Return (x, y) of the center of cell containing provided text 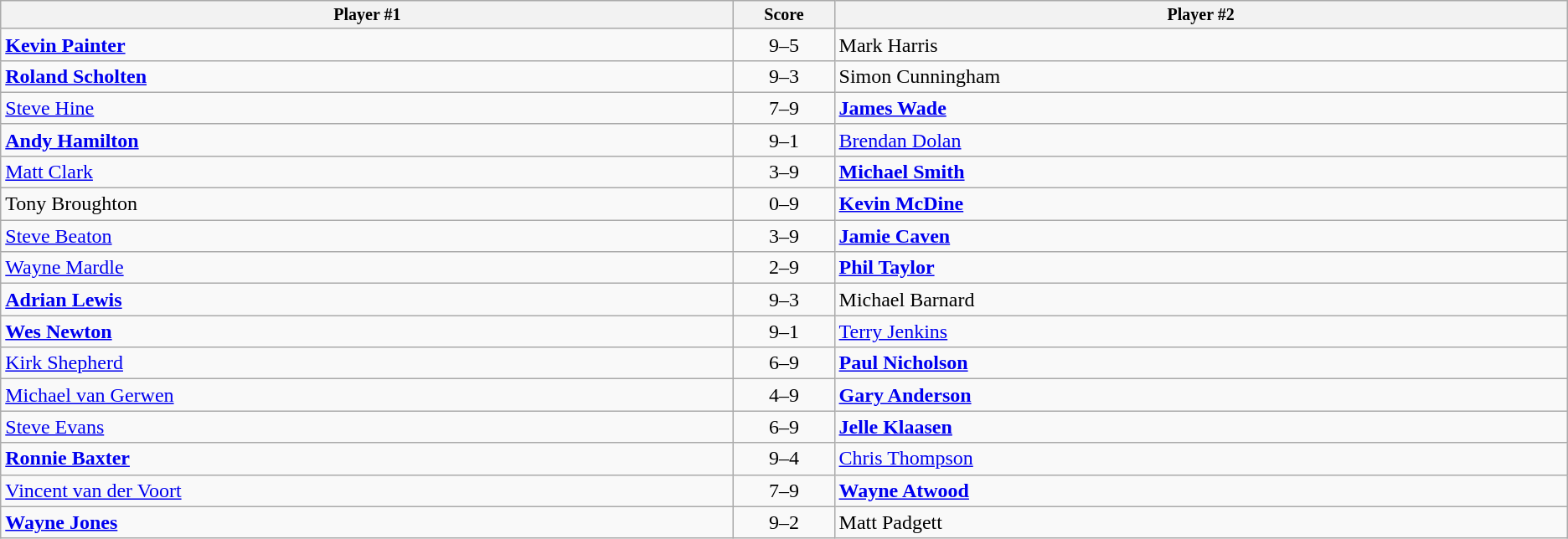
Phil Taylor (1201, 268)
Michael van Gerwen (367, 395)
Wayne Atwood (1201, 490)
Michael Barnard (1201, 300)
Steve Evans (367, 427)
Matt Padgett (1201, 522)
Steve Beaton (367, 236)
Simon Cunningham (1201, 76)
Kevin Painter (367, 44)
Roland Scholten (367, 76)
Paul Nicholson (1201, 363)
Jelle Klaasen (1201, 427)
Adrian Lewis (367, 300)
4–9 (784, 395)
Vincent van der Voort (367, 490)
Michael Smith (1201, 172)
Player #1 (367, 15)
Jamie Caven (1201, 236)
Terry Jenkins (1201, 331)
Andy Hamilton (367, 140)
0–9 (784, 204)
Brendan Dolan (1201, 140)
James Wade (1201, 108)
Wes Newton (367, 331)
Chris Thompson (1201, 459)
Wayne Jones (367, 522)
2–9 (784, 268)
9–2 (784, 522)
Score (784, 15)
Player #2 (1201, 15)
Kevin McDine (1201, 204)
Tony Broughton (367, 204)
Matt Clark (367, 172)
Ronnie Baxter (367, 459)
Mark Harris (1201, 44)
9–5 (784, 44)
Wayne Mardle (367, 268)
Gary Anderson (1201, 395)
Steve Hine (367, 108)
9–4 (784, 459)
Kirk Shepherd (367, 363)
